From the cell containing the given text, extract its center point as [X, Y] coordinate. 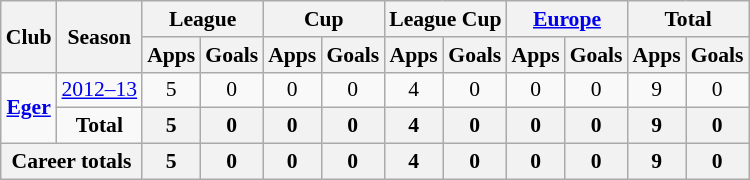
League Cup [445, 19]
Club [29, 36]
Career totals [72, 162]
Eger [29, 108]
Cup [324, 19]
League [202, 19]
Season [99, 36]
2012–13 [99, 90]
Europe [568, 19]
